From the cell containing the given text, extract its center point as [x, y] coordinate. 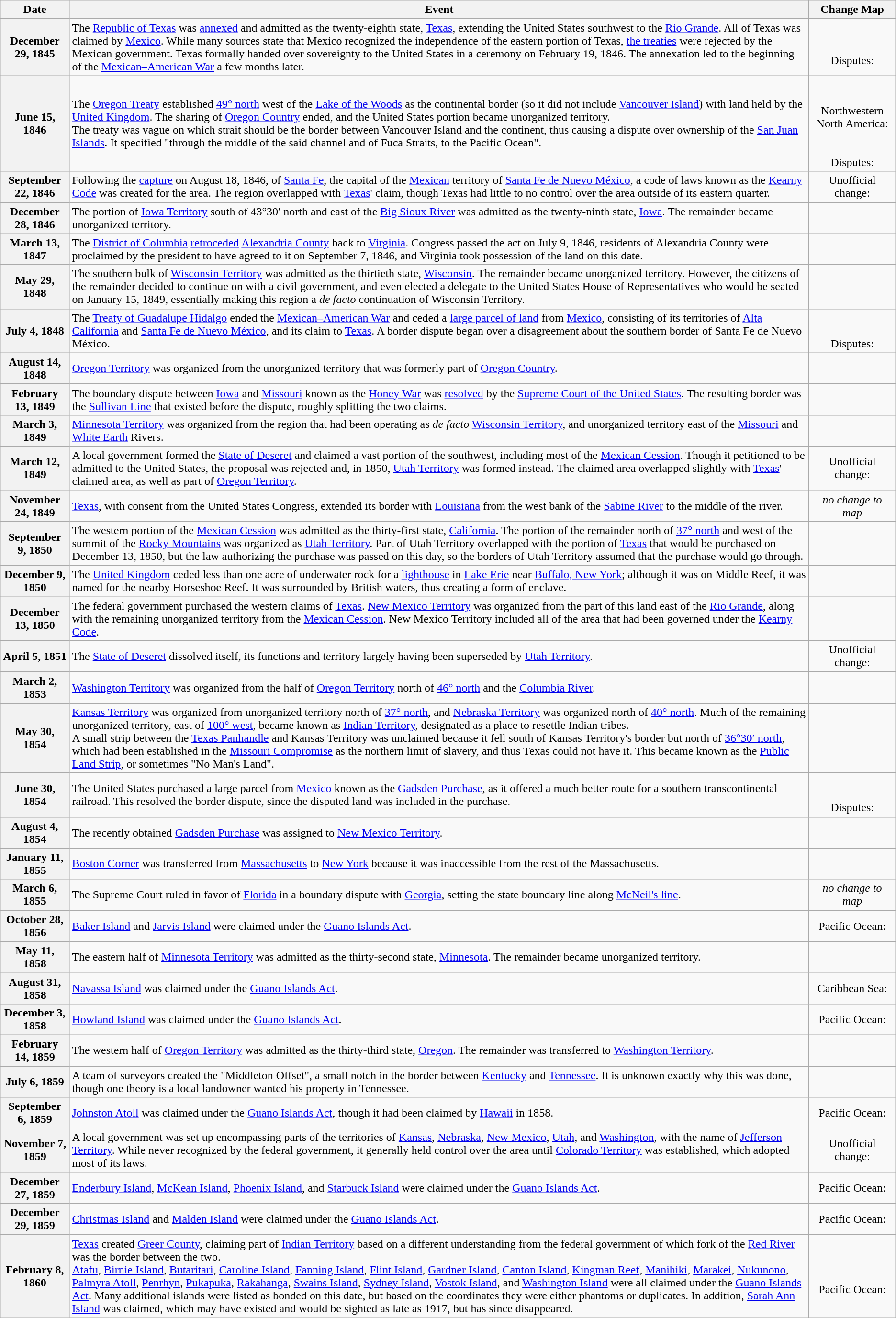
Howland Island was claimed under the Guano Islands Act. [439, 1019]
July 6, 1859 [35, 1082]
Johnston Atoll was claimed under the Guano Islands Act, though it had been claimed by Hawaii in 1858. [439, 1113]
September 6, 1859 [35, 1113]
September 9, 1850 [35, 544]
August 14, 1848 [35, 369]
March 3, 1849 [35, 431]
Change Map [852, 10]
The Supreme Court ruled in favor of Florida in a boundary dispute with Georgia, setting the state boundary line along McNeil's line. [439, 895]
June 15, 1846 [35, 123]
December 29, 1845 [35, 47]
May 30, 1854 [35, 738]
December 3, 1858 [35, 1019]
December 29, 1859 [35, 1219]
October 28, 1856 [35, 926]
December 28, 1846 [35, 218]
April 5, 1851 [35, 657]
November 7, 1859 [35, 1150]
Washington Territory was organized from the half of Oregon Territory north of 46° north and the Columbia River. [439, 687]
Oregon Territory was organized from the unorganized territory that was formerly part of Oregon Country. [439, 369]
August 31, 1858 [35, 988]
March 2, 1853 [35, 687]
Date [35, 10]
May 29, 1848 [35, 287]
Boston Corner was transferred from Massachusetts to New York because it was inaccessible from the rest of the Massachusetts. [439, 863]
May 11, 1858 [35, 957]
September 22, 1846 [35, 187]
Enderbury Island, McKean Island, Phoenix Island, and Starbuck Island were claimed under the Guano Islands Act. [439, 1188]
June 30, 1854 [35, 795]
July 4, 1848 [35, 331]
March 13, 1847 [35, 249]
Caribbean Sea: [852, 988]
December 9, 1850 [35, 581]
The State of Deseret dissolved itself, its functions and territory largely having been superseded by Utah Territory. [439, 657]
The eastern half of Minnesota Territory was admitted as the thirty-second state, Minnesota. The remainder became unorganized territory. [439, 957]
February 14, 1859 [35, 1050]
August 4, 1854 [35, 833]
January 11, 1855 [35, 863]
The recently obtained Gadsden Purchase was assigned to New Mexico Territory. [439, 833]
The western half of Oregon Territory was admitted as the thirty-third state, Oregon. The remainder was transferred to Washington Territory. [439, 1050]
February 8, 1860 [35, 1276]
March 12, 1849 [35, 468]
November 24, 1849 [35, 505]
Navassa Island was claimed under the Guano Islands Act. [439, 988]
December 27, 1859 [35, 1188]
Event [439, 10]
March 6, 1855 [35, 895]
Christmas Island and Malden Island were claimed under the Guano Islands Act. [439, 1219]
February 13, 1849 [35, 399]
Northwestern North America:Disputes: [852, 123]
Baker Island and Jarvis Island were claimed under the Guano Islands Act. [439, 926]
December 13, 1850 [35, 619]
